Extract the (X, Y) coordinate from the center of the cell holding the provided text.  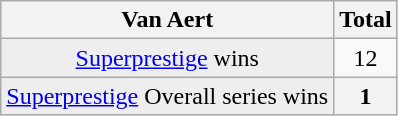
Superprestige wins (168, 58)
Superprestige Overall series wins (168, 96)
12 (366, 58)
1 (366, 96)
Van Aert (168, 20)
Total (366, 20)
